Detect which cell encompasses the target text, then output its (x, y) center coordinate. 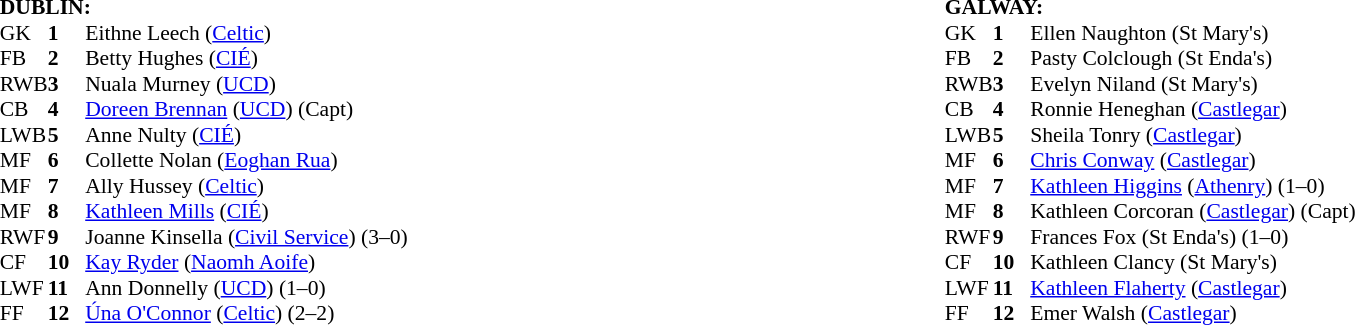
Betty Hughes (CIÉ) (246, 59)
Doreen Brennan (UCD) (Capt) (246, 109)
Kathleen Mills (CIÉ) (246, 211)
Nuala Murney (UCD) (246, 84)
Anne Nulty (CIÉ) (246, 135)
Joanne Kinsella (Civil Service) (3–0) (246, 237)
Collette Nolan (Eoghan Rua) (246, 161)
Eithne Leech (Celtic) (246, 33)
Kay Ryder (Naomh Aoife) (246, 263)
Ann Donnelly (UCD) (1–0) (246, 288)
Ally Hussey (Celtic) (246, 186)
